Return the [X, Y] coordinate for the center point of the cell that contains the specified text.  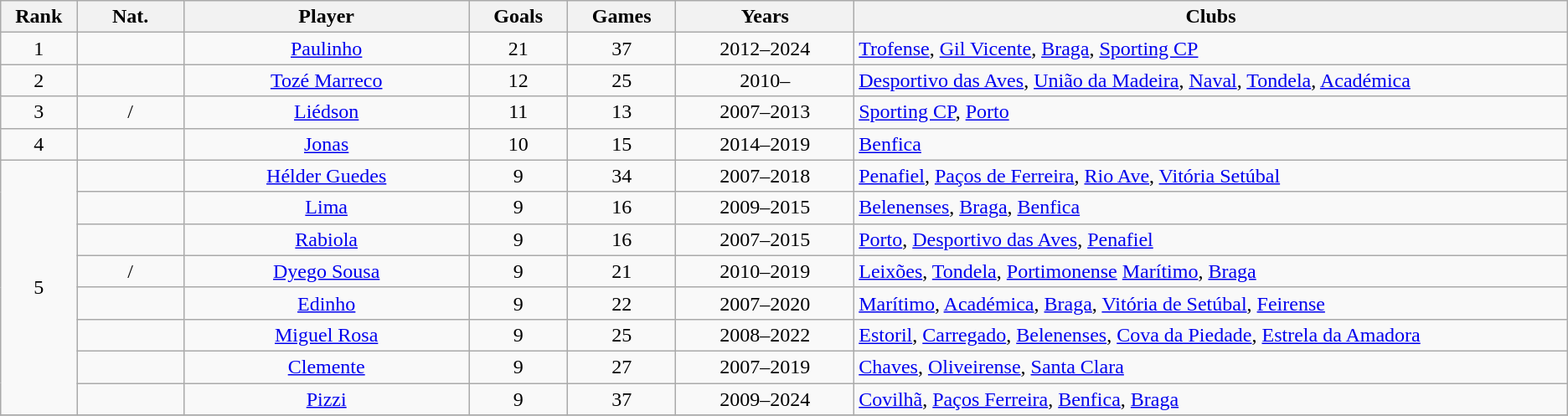
2 [39, 80]
2007–2020 [766, 303]
Covilhã, Paços Ferreira, Benfica, Braga [1211, 399]
Chaves, Oliveirense, Santa Clara [1211, 367]
2007–2018 [766, 176]
Games [622, 17]
Years [766, 17]
Leixões, Tondela, Portimonense Marítimo, Braga [1211, 271]
Sporting CP, Porto [1211, 112]
Lima [327, 208]
Clubs [1211, 17]
Nat. [131, 17]
Penafiel, Paços de Ferreira, Rio Ave, Vitória Setúbal [1211, 176]
Trofense, Gil Vicente, Braga, Sporting CP [1211, 49]
2008–2022 [766, 335]
Miguel Rosa [327, 335]
Rabiola [327, 239]
2007–2013 [766, 112]
Hélder Guedes [327, 176]
Goals [518, 17]
2007–2015 [766, 239]
2007–2019 [766, 367]
Player [327, 17]
Paulinho [327, 49]
10 [518, 144]
Belenenses, Braga, Benfica [1211, 208]
12 [518, 80]
11 [518, 112]
2014–2019 [766, 144]
Porto, Desportivo das Aves, Penafiel [1211, 239]
22 [622, 303]
Jonas [327, 144]
2012–2024 [766, 49]
Liédson [327, 112]
Rank [39, 17]
Pizzi [327, 399]
Tozé Marreco [327, 80]
Estoril, Carregado, Belenenses, Cova da Piedade, Estrela da Amadora [1211, 335]
34 [622, 176]
13 [622, 112]
5 [39, 287]
Edinho [327, 303]
2009–2015 [766, 208]
15 [622, 144]
2010– [766, 80]
Desportivo das Aves, União da Madeira, Naval, Tondela, Académica [1211, 80]
2010–2019 [766, 271]
Clemente [327, 367]
1 [39, 49]
4 [39, 144]
27 [622, 367]
Marítimo, Académica, Braga, Vitória de Setúbal, Feirense [1211, 303]
2009–2024 [766, 399]
Dyego Sousa [327, 271]
Benfica [1211, 144]
3 [39, 112]
